Locate the cell with the specified text and output its (X, Y) center coordinate. 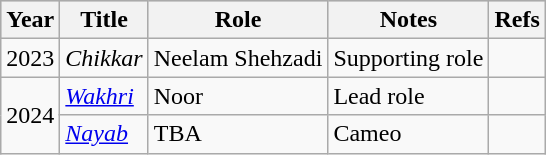
Refs (517, 20)
Title (104, 20)
TBA (238, 134)
Neelam Shehzadi (238, 58)
Supporting role (408, 58)
Lead role (408, 96)
Year (30, 20)
Notes (408, 20)
2023 (30, 58)
Wakhri (104, 96)
2024 (30, 115)
Cameo (408, 134)
Role (238, 20)
Nayab (104, 134)
Chikkar (104, 58)
Noor (238, 96)
